Detect which cell encompasses the target text, then output its [X, Y] center coordinate. 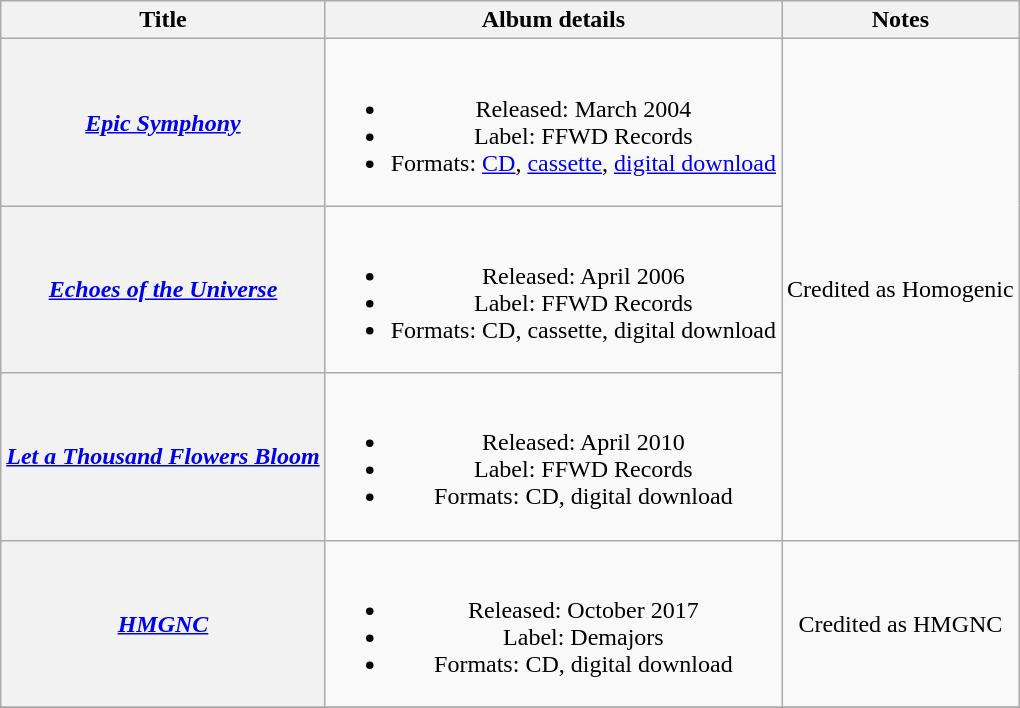
Released: March 2004Label: FFWD RecordsFormats: CD, cassette, digital download [553, 122]
Echoes of the Universe [163, 290]
Album details [553, 20]
Let a Thousand Flowers Bloom [163, 456]
Epic Symphony [163, 122]
Released: April 2006Label: FFWD RecordsFormats: CD, cassette, digital download [553, 290]
HMGNC [163, 624]
Title [163, 20]
Notes [901, 20]
Credited as HMGNC [901, 624]
Released: April 2010Label: FFWD RecordsFormats: CD, digital download [553, 456]
Credited as Homogenic [901, 290]
Released: October 2017Label: DemajorsFormats: CD, digital download [553, 624]
